Capture the cell that displays the provided text and extract its (x, y) central coordinate. 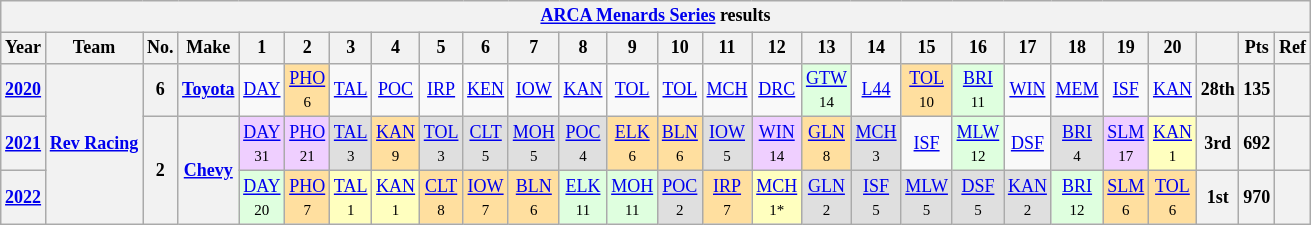
No. (160, 48)
POC (396, 90)
MOH11 (632, 197)
28th (1218, 90)
WIN (1028, 90)
Make (208, 48)
CLT8 (440, 197)
13 (827, 48)
9 (632, 48)
5 (440, 48)
BRI11 (978, 90)
TOL3 (440, 144)
15 (926, 48)
SLM17 (1126, 144)
7 (534, 48)
TAL (351, 90)
TOL10 (926, 90)
Toyota (208, 90)
WIN14 (777, 144)
MCH (727, 90)
DSF5 (978, 197)
8 (583, 48)
MLW12 (978, 144)
1st (1218, 197)
DSF (1028, 144)
IOW (534, 90)
Year (24, 48)
19 (1126, 48)
KAN9 (396, 144)
TOL6 (1173, 197)
IRP (440, 90)
2022 (24, 197)
20 (1173, 48)
DAY31 (262, 144)
MCH1* (777, 197)
MLW5 (926, 197)
DRC (777, 90)
ELK6 (632, 144)
2021 (24, 144)
TAL3 (351, 144)
IRP7 (727, 197)
3 (351, 48)
L44 (876, 90)
MEM (1077, 90)
PHO21 (308, 144)
14 (876, 48)
17 (1028, 48)
10 (680, 48)
Pts (1257, 48)
IOW7 (486, 197)
SLM6 (1126, 197)
ARCA Menards Series results (656, 16)
Rev Racing (94, 144)
12 (777, 48)
KEN (486, 90)
692 (1257, 144)
IOW5 (727, 144)
970 (1257, 197)
ISF5 (876, 197)
TAL1 (351, 197)
16 (978, 48)
2020 (24, 90)
BRI12 (1077, 197)
BRI4 (1077, 144)
ELK11 (583, 197)
4 (396, 48)
18 (1077, 48)
MOH5 (534, 144)
Team (94, 48)
11 (727, 48)
Ref (1293, 48)
GLN2 (827, 197)
PHO7 (308, 197)
1 (262, 48)
KAN2 (1028, 197)
GLN8 (827, 144)
DAY20 (262, 197)
PHO6 (308, 90)
3rd (1218, 144)
MCH3 (876, 144)
POC2 (680, 197)
POC4 (583, 144)
GTW14 (827, 90)
CLT5 (486, 144)
DAY (262, 90)
Chevy (208, 170)
135 (1257, 90)
